Pinpoint the cell where the given text exists, returning its (X, Y) midpoint coordinate. 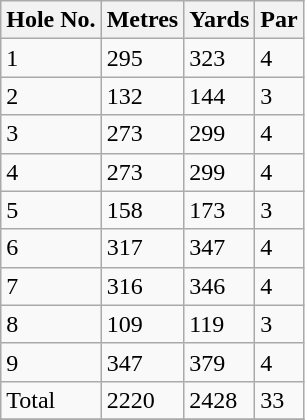
132 (142, 96)
295 (142, 58)
173 (220, 210)
9 (51, 362)
8 (51, 324)
Metres (142, 20)
346 (220, 286)
2 (51, 96)
144 (220, 96)
Par (279, 20)
109 (142, 324)
317 (142, 248)
2220 (142, 400)
Total (51, 400)
2428 (220, 400)
316 (142, 286)
6 (51, 248)
119 (220, 324)
323 (220, 58)
379 (220, 362)
5 (51, 210)
Hole No. (51, 20)
158 (142, 210)
Yards (220, 20)
1 (51, 58)
7 (51, 286)
33 (279, 400)
